Search for the cell housing the specified text and yield its [X, Y] center coordinate. 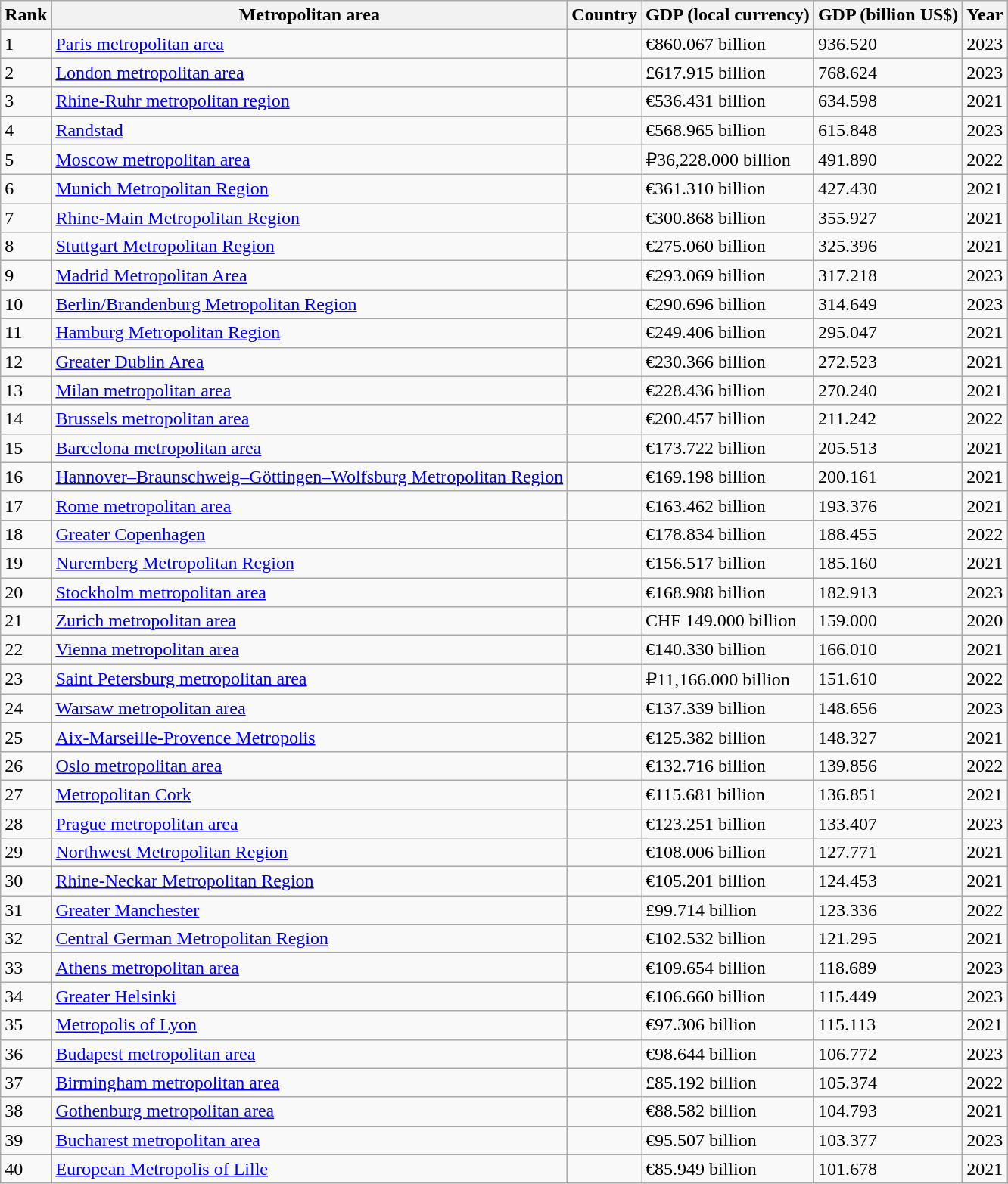
31 [26, 910]
2020 [985, 621]
Rome metropolitan area [310, 505]
634.598 [888, 101]
193.376 [888, 505]
2 [26, 73]
Greater Helsinki [310, 996]
118.689 [888, 968]
₽36,228.000 billion [728, 160]
20 [26, 592]
Birmingham metropolitan area [310, 1083]
Metropolitan area [310, 15]
Rhine-Ruhr metropolitan region [310, 101]
€102.532 billion [728, 939]
7 [26, 218]
Gothenburg metropolitan area [310, 1111]
188.455 [888, 534]
€123.251 billion [728, 824]
Greater Copenhagen [310, 534]
Rhine-Main Metropolitan Region [310, 218]
Budapest metropolitan area [310, 1054]
€568.965 billion [728, 130]
€293.069 billion [728, 275]
101.678 [888, 1169]
European Metropolis of Lille [310, 1169]
200.161 [888, 477]
355.927 [888, 218]
Milan metropolitan area [310, 390]
€228.436 billion [728, 390]
1 [26, 44]
€163.462 billion [728, 505]
Paris metropolitan area [310, 44]
15 [26, 448]
Metropolitan Cork [310, 794]
€88.582 billion [728, 1111]
17 [26, 505]
16 [26, 477]
€137.339 billion [728, 708]
5 [26, 160]
14 [26, 419]
29 [26, 853]
₽11,166.000 billion [728, 679]
325.396 [888, 247]
33 [26, 968]
115.449 [888, 996]
Central German Metropolitan Region [310, 939]
Year [985, 15]
Warsaw metropolitan area [310, 708]
€115.681 billion [728, 794]
106.772 [888, 1054]
Country [605, 15]
Madrid Metropolitan Area [310, 275]
185.160 [888, 563]
11 [26, 333]
8 [26, 247]
104.793 [888, 1111]
4 [26, 130]
28 [26, 824]
36 [26, 1054]
€200.457 billion [728, 419]
London metropolitan area [310, 73]
32 [26, 939]
£99.714 billion [728, 910]
€860.067 billion [728, 44]
270.240 [888, 390]
€97.306 billion [728, 1025]
21 [26, 621]
205.513 [888, 448]
Athens metropolitan area [310, 968]
139.856 [888, 766]
115.113 [888, 1025]
314.649 [888, 304]
13 [26, 390]
Stuttgart Metropolitan Region [310, 247]
€178.834 billion [728, 534]
127.771 [888, 853]
€109.654 billion [728, 968]
€108.006 billion [728, 853]
Prague metropolitan area [310, 824]
GDP (billion US$) [888, 15]
133.407 [888, 824]
Munich Metropolitan Region [310, 189]
£85.192 billion [728, 1083]
39 [26, 1140]
26 [26, 766]
Hannover–Braunschweig–Göttingen–Wolfsburg Metropolitan Region [310, 477]
€125.382 billion [728, 737]
12 [26, 362]
35 [26, 1025]
Zurich metropolitan area [310, 621]
€290.696 billion [728, 304]
182.913 [888, 592]
18 [26, 534]
3 [26, 101]
Moscow metropolitan area [310, 160]
Nuremberg Metropolitan Region [310, 563]
€95.507 billion [728, 1140]
30 [26, 881]
Randstad [310, 130]
124.453 [888, 881]
Northwest Metropolitan Region [310, 853]
€156.517 billion [728, 563]
GDP (local currency) [728, 15]
24 [26, 708]
Oslo metropolitan area [310, 766]
Rhine-Neckar Metropolitan Region [310, 881]
Hamburg Metropolitan Region [310, 333]
Bucharest metropolitan area [310, 1140]
Greater Manchester [310, 910]
€106.660 billion [728, 996]
25 [26, 737]
37 [26, 1083]
€132.716 billion [728, 766]
€249.406 billion [728, 333]
103.377 [888, 1140]
Metropolis of Lyon [310, 1025]
Saint Petersburg metropolitan area [310, 679]
22 [26, 650]
Brussels metropolitan area [310, 419]
427.430 [888, 189]
€536.431 billion [728, 101]
€85.949 billion [728, 1169]
€300.868 billion [728, 218]
£617.915 billion [728, 73]
Vienna metropolitan area [310, 650]
Barcelona metropolitan area [310, 448]
Stockholm metropolitan area [310, 592]
€361.310 billion [728, 189]
123.336 [888, 910]
295.047 [888, 333]
€169.198 billion [728, 477]
148.656 [888, 708]
Rank [26, 15]
€98.644 billion [728, 1054]
6 [26, 189]
121.295 [888, 939]
159.000 [888, 621]
CHF 149.000 billion [728, 621]
€230.366 billion [728, 362]
34 [26, 996]
€173.722 billion [728, 448]
€275.060 billion [728, 247]
768.624 [888, 73]
38 [26, 1111]
136.851 [888, 794]
148.327 [888, 737]
272.523 [888, 362]
317.218 [888, 275]
Berlin/Brandenburg Metropolitan Region [310, 304]
Greater Dublin Area [310, 362]
€168.988 billion [728, 592]
936.520 [888, 44]
Aix-Marseille-Provence Metropolis [310, 737]
491.890 [888, 160]
€140.330 billion [728, 650]
40 [26, 1169]
27 [26, 794]
151.610 [888, 679]
211.242 [888, 419]
10 [26, 304]
23 [26, 679]
105.374 [888, 1083]
615.848 [888, 130]
19 [26, 563]
€105.201 billion [728, 881]
9 [26, 275]
166.010 [888, 650]
